Detect which cell encompasses the target text, then output its [x, y] center coordinate. 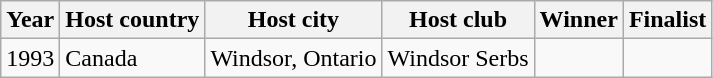
Host country [132, 20]
Host city [294, 20]
Winner [578, 20]
1993 [30, 58]
Windsor, Ontario [294, 58]
Finalist [667, 20]
Windsor Serbs [458, 58]
Canada [132, 58]
Year [30, 20]
Host club [458, 20]
